Search for the cell housing the specified text and yield its [x, y] center coordinate. 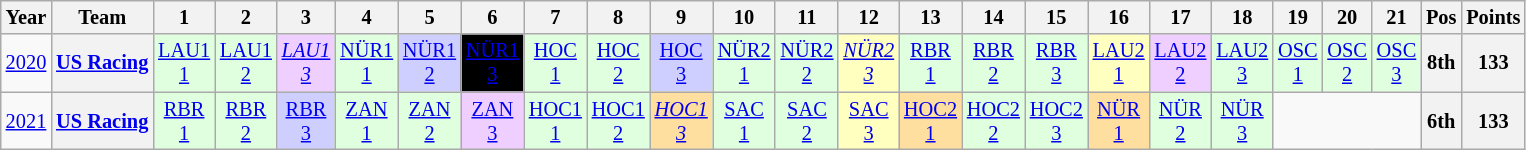
HOC12 [618, 121]
3 [306, 17]
HOC11 [556, 121]
13 [930, 17]
1 [184, 17]
LAU13 [306, 63]
LAU23 [1242, 63]
SAC2 [806, 121]
HOC13 [682, 121]
HOC3 [682, 63]
LAU21 [1119, 63]
10 [744, 17]
LAU22 [1181, 63]
19 [1298, 17]
8th [1441, 63]
17 [1181, 17]
NÜR23 [868, 63]
8 [618, 17]
Points [1493, 17]
OSC2 [1346, 63]
6th [1441, 121]
Year [26, 17]
NÜR11 [366, 63]
NÜR1 [1119, 121]
ZAN1 [366, 121]
14 [994, 17]
20 [1346, 17]
ZAN2 [430, 121]
NÜR2 [1181, 121]
15 [1056, 17]
4 [366, 17]
LAU11 [184, 63]
6 [492, 17]
7 [556, 17]
LAU12 [246, 63]
HOC2 [618, 63]
HOC23 [1056, 121]
2 [246, 17]
2021 [26, 121]
NÜR13 [492, 63]
18 [1242, 17]
SAC1 [744, 121]
16 [1119, 17]
HOC1 [556, 63]
NÜR12 [430, 63]
ZAN3 [492, 121]
HOC22 [994, 121]
NÜR3 [1242, 121]
12 [868, 17]
Team [102, 17]
9 [682, 17]
Pos [1441, 17]
NÜR21 [744, 63]
11 [806, 17]
2020 [26, 63]
NÜR22 [806, 63]
21 [1396, 17]
5 [430, 17]
HOC21 [930, 121]
OSC3 [1396, 63]
OSC1 [1298, 63]
SAC3 [868, 121]
